Scan for the cell matching the given text and deliver its [x, y] coordinate at center. 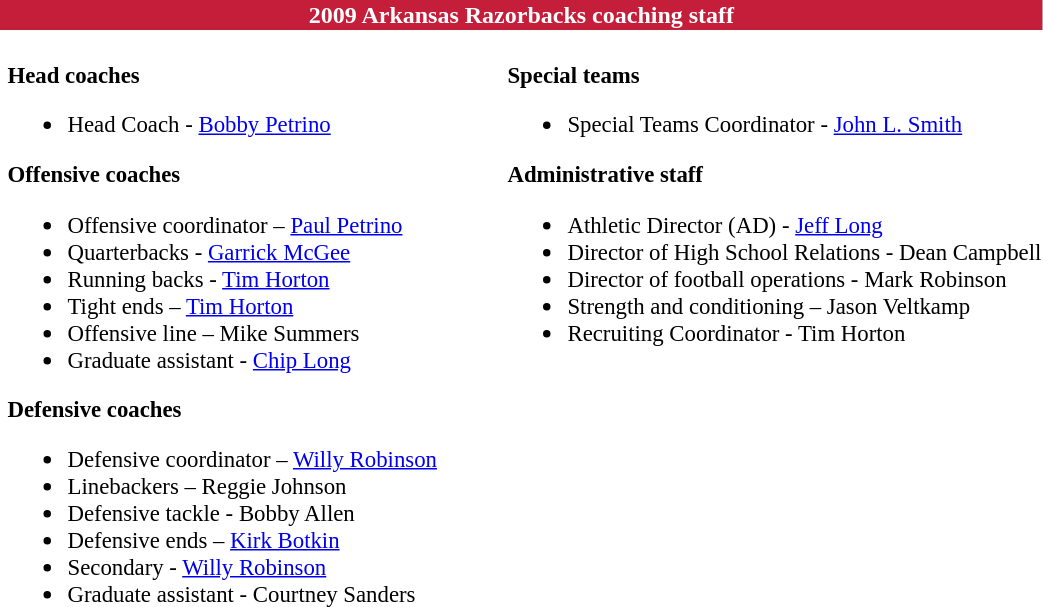
2009 Arkansas Razorbacks coaching staff [522, 15]
